Capture the cell that displays the provided text and extract its [x, y] central coordinate. 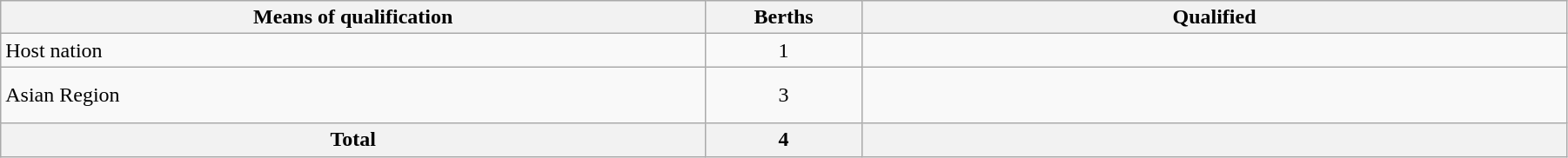
Total [353, 140]
4 [784, 140]
Berths [784, 17]
Means of qualification [353, 17]
Host nation [353, 50]
Qualified [1215, 17]
1 [784, 50]
Asian Region [353, 95]
3 [784, 95]
